Return the [x, y] coordinate for the center point of the cell that contains the specified text.  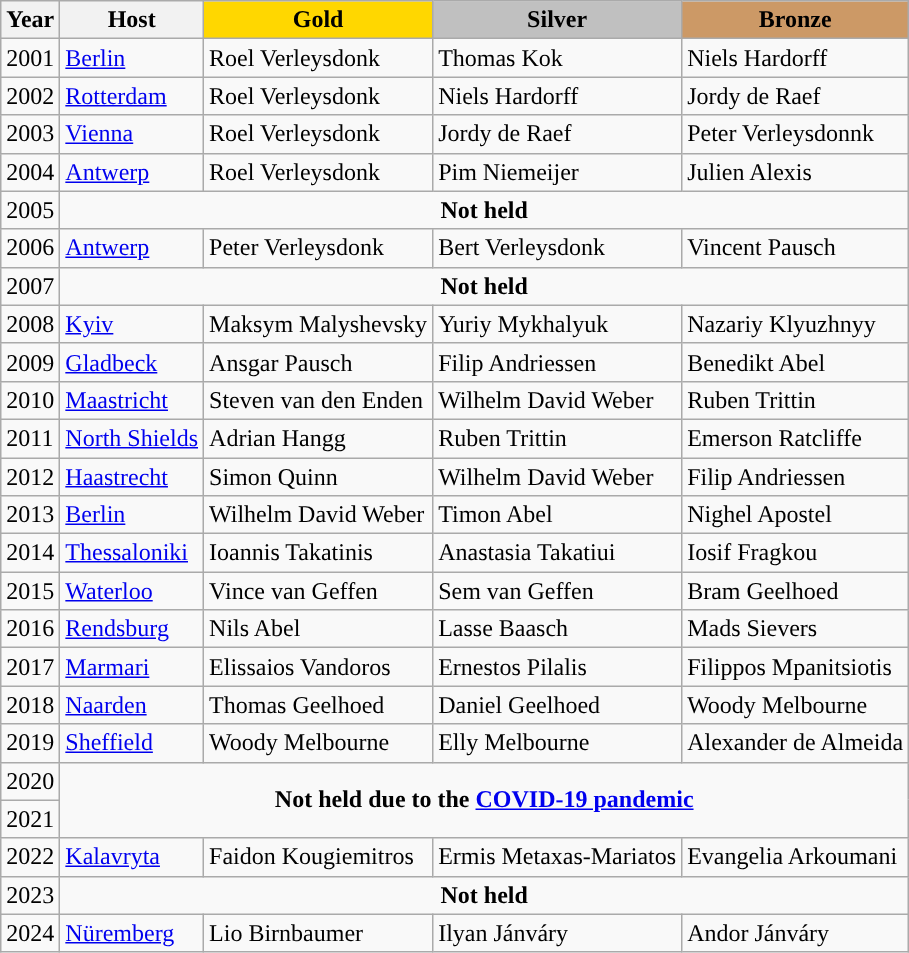
2018 [30, 705]
Bert Verleysdonk [558, 248]
Timon Abel [558, 515]
Peter Verleysdonnk [796, 134]
Filippos Mpanitsiotis [796, 667]
Thomas Geelhoed [318, 705]
Lio Birnbaumer [318, 933]
Elissaios Vandoros [318, 667]
Thomas Kok [558, 58]
Kyiv [132, 324]
Year [30, 20]
Evangelia Arkoumani [796, 857]
2017 [30, 667]
2002 [30, 96]
Simon Quinn [318, 477]
Maksym Malyshevsky [318, 324]
Vienna [132, 134]
2009 [30, 362]
2011 [30, 438]
2010 [30, 400]
Gladbeck [132, 362]
Adrian Hangg [318, 438]
2006 [30, 248]
Gold [318, 20]
2020 [30, 781]
2014 [30, 553]
2012 [30, 477]
2004 [30, 172]
2007 [30, 286]
2022 [30, 857]
Sem van Geffen [558, 591]
Daniel Geelhoed [558, 705]
2016 [30, 629]
2003 [30, 134]
Nils Abel [318, 629]
Ilyan Jánváry [558, 933]
2024 [30, 933]
Emerson Ratcliffe [796, 438]
Yuriy Mykhalyuk [558, 324]
Kalavryta [132, 857]
Alexander de Almeida [796, 743]
Nighel Apostel [796, 515]
Elly Melbourne [558, 743]
Ermis Metaxas-Mariatos [558, 857]
Vince van Geffen [318, 591]
Mads Sievers [796, 629]
2021 [30, 819]
Vincent Pausch [796, 248]
2023 [30, 895]
Naarden [132, 705]
Haastrecht [132, 477]
Iosif Fragkou [796, 553]
Not held due to the COVID-19 pandemic [484, 800]
2008 [30, 324]
Steven van den Enden [318, 400]
North Shields [132, 438]
Anastasia Takatiui [558, 553]
Julien Alexis [796, 172]
Bram Geelhoed [796, 591]
Rendsburg [132, 629]
Lasse Baasch [558, 629]
Peter Verleysdonk [318, 248]
Ioannis Takatinis [318, 553]
Bronze [796, 20]
Waterloo [132, 591]
Pim Niemeijer [558, 172]
2005 [30, 210]
2015 [30, 591]
Ansgar Pausch [318, 362]
Ernestos Pilalis [558, 667]
Rotterdam [132, 96]
Nüremberg [132, 933]
Nazariy Klyuzhnyy [796, 324]
2013 [30, 515]
Maastricht [132, 400]
2001 [30, 58]
Faidon Kougiemitros [318, 857]
Silver [558, 20]
Sheffield [132, 743]
2019 [30, 743]
Andor Jánváry [796, 933]
Marmari [132, 667]
Host [132, 20]
Thessaloniki [132, 553]
Benedikt Abel [796, 362]
